Scan for the cell matching the given text and deliver its [x, y] coordinate at center. 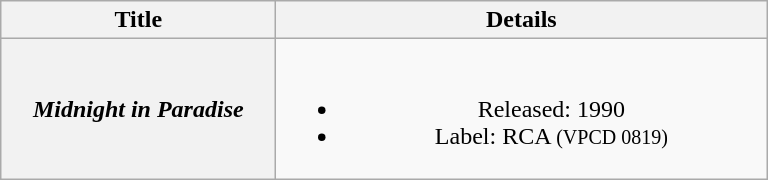
Details [522, 20]
Released: 1990Label: RCA (VPCD 0819) [522, 109]
Title [138, 20]
Midnight in Paradise [138, 109]
